From the cell containing the given text, extract its center point as [x, y] coordinate. 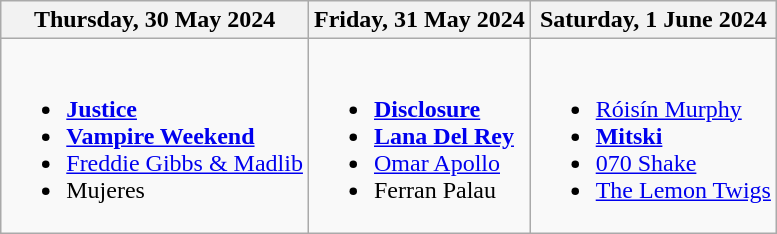
Thursday, 30 May 2024 [155, 20]
Friday, 31 May 2024 [419, 20]
DisclosureLana Del ReyOmar ApolloFerran Palau [419, 136]
Saturday, 1 June 2024 [653, 20]
Róisín MurphyMitski070 ShakeThe Lemon Twigs [653, 136]
JusticeVampire WeekendFreddie Gibbs & MadlibMujeres [155, 136]
